Scan for the cell matching the given text and deliver its (X, Y) coordinate at center. 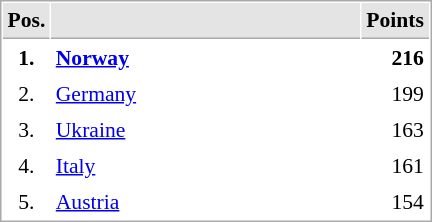
3. (26, 129)
Ukraine (206, 129)
161 (396, 165)
163 (396, 129)
Italy (206, 165)
Points (396, 21)
216 (396, 57)
Pos. (26, 21)
2. (26, 93)
1. (26, 57)
Austria (206, 201)
154 (396, 201)
4. (26, 165)
Germany (206, 93)
5. (26, 201)
199 (396, 93)
Norway (206, 57)
